Return [x, y] of the center of cell containing provided text 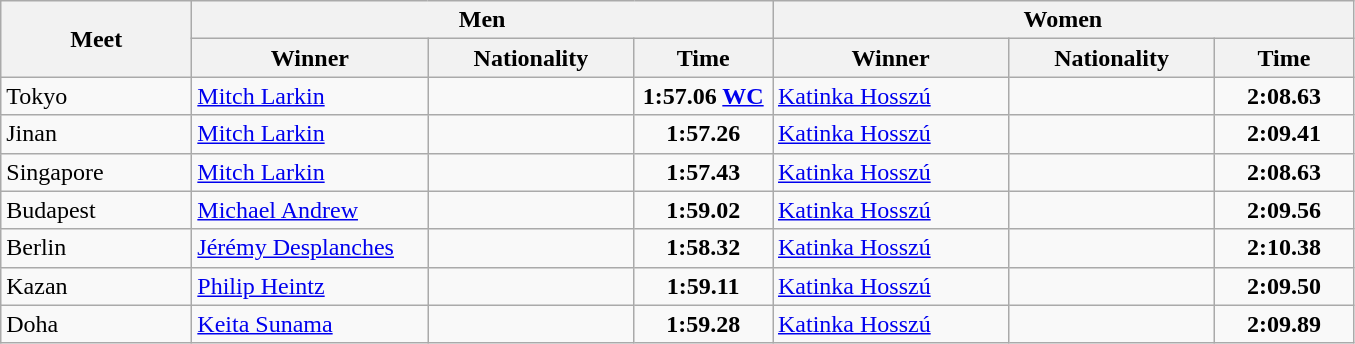
Budapest [96, 210]
2:09.56 [1284, 210]
Jinan [96, 134]
Men [482, 20]
Berlin [96, 248]
1:57.43 [704, 172]
1:57.06 WC [704, 96]
Philip Heintz [310, 286]
1:59.02 [704, 210]
2:10.38 [1284, 248]
Women [1062, 20]
1:59.11 [704, 286]
Jérémy Desplanches [310, 248]
2:09.89 [1284, 324]
Singapore [96, 172]
2:09.41 [1284, 134]
Kazan [96, 286]
Doha [96, 324]
1:59.28 [704, 324]
2:09.50 [1284, 286]
Meet [96, 39]
1:58.32 [704, 248]
Tokyo [96, 96]
Keita Sunama [310, 324]
Michael Andrew [310, 210]
1:57.26 [704, 134]
